Extract the [X, Y] coordinate from the center of the cell holding the provided text.  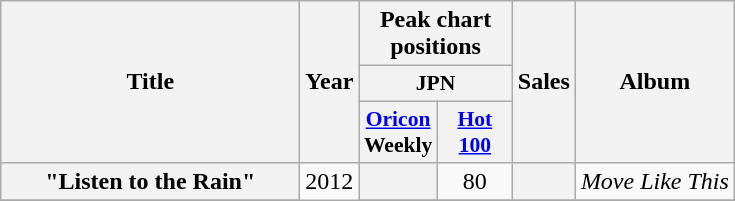
Peak chart positions [436, 34]
2012 [330, 182]
Title [150, 82]
Album [654, 82]
JPN [436, 84]
80 [474, 182]
Move Like This [654, 182]
Sales [544, 82]
Hot 100 [474, 132]
Year [330, 82]
"Listen to the Rain" [150, 182]
Oricon Weekly [398, 132]
